From the cell containing the given text, extract its center point as (X, Y) coordinate. 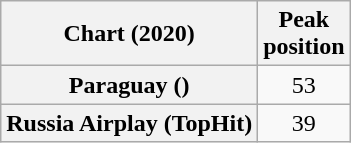
Russia Airplay (TopHit) (130, 123)
Peakposition (304, 34)
53 (304, 85)
Paraguay () (130, 85)
39 (304, 123)
Chart (2020) (130, 34)
